Locate the cell with the specified text and output its [X, Y] center coordinate. 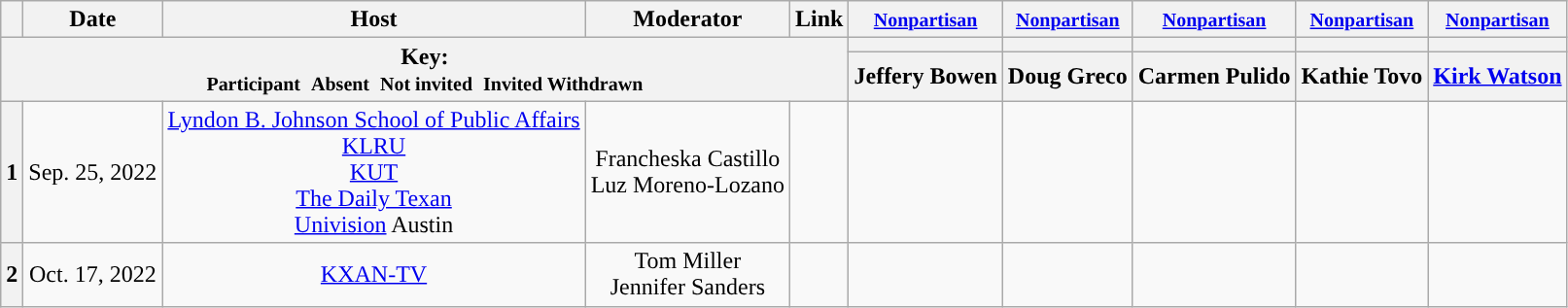
Doug Greco [1067, 76]
Moderator [687, 19]
KXAN-TV [373, 274]
1 [12, 172]
Jeffery Bowen [925, 76]
Sep. 25, 2022 [93, 172]
Date [93, 19]
Carmen Pulido [1214, 76]
Kirk Watson [1497, 76]
Francheska CastilloLuz Moreno-Lozano [687, 172]
Kathie Tovo [1362, 76]
Tom MillerJennifer Sanders [687, 274]
2 [12, 274]
Host [373, 19]
Oct. 17, 2022 [93, 274]
Link [819, 19]
Key: Participant Absent Not invited Invited Withdrawn [425, 70]
Lyndon B. Johnson School of Public AffairsKLRUKUTThe Daily TexanUnivision Austin [373, 172]
